For the text-containing cell, return its midpoint in [x, y] coordinate format. 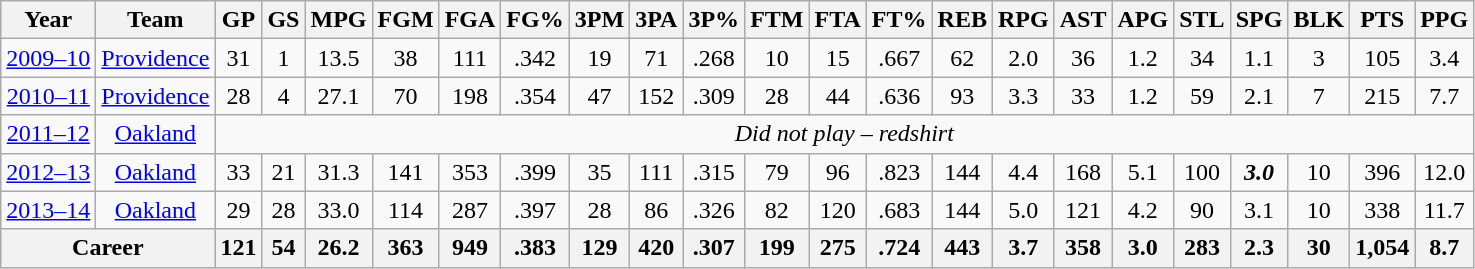
93 [962, 96]
283 [1202, 248]
33.0 [338, 210]
FGA [470, 20]
44 [838, 96]
1 [284, 58]
129 [599, 248]
26.2 [338, 248]
199 [777, 248]
.342 [535, 58]
120 [838, 210]
.309 [714, 96]
.315 [714, 172]
420 [656, 248]
Year [48, 20]
FTA [838, 20]
7 [1319, 96]
4.4 [1023, 172]
.268 [714, 58]
82 [777, 210]
Did not play – redshirt [844, 134]
19 [599, 58]
PTS [1382, 20]
168 [1083, 172]
96 [838, 172]
70 [406, 96]
949 [470, 248]
.399 [535, 172]
443 [962, 248]
152 [656, 96]
27.1 [338, 96]
FGM [406, 20]
.636 [899, 96]
REB [962, 20]
29 [238, 210]
275 [838, 248]
3P% [714, 20]
358 [1083, 248]
.326 [714, 210]
2013–14 [48, 210]
15 [838, 58]
396 [1382, 172]
198 [470, 96]
3.1 [1259, 210]
31 [238, 58]
36 [1083, 58]
AST [1083, 20]
287 [470, 210]
7.7 [1444, 96]
11.7 [1444, 210]
54 [284, 248]
.307 [714, 248]
3.7 [1023, 248]
GS [284, 20]
2011–12 [48, 134]
5.1 [1143, 172]
Team [156, 20]
.397 [535, 210]
114 [406, 210]
86 [656, 210]
13.5 [338, 58]
2.0 [1023, 58]
1,054 [1382, 248]
FTM [777, 20]
GP [238, 20]
3.3 [1023, 96]
.354 [535, 96]
105 [1382, 58]
21 [284, 172]
215 [1382, 96]
47 [599, 96]
353 [470, 172]
2.1 [1259, 96]
4.2 [1143, 210]
3 [1319, 58]
4 [284, 96]
1.1 [1259, 58]
35 [599, 172]
338 [1382, 210]
APG [1143, 20]
59 [1202, 96]
.724 [899, 248]
PPG [1444, 20]
5.0 [1023, 210]
STL [1202, 20]
90 [1202, 210]
.683 [899, 210]
MPG [338, 20]
2009–10 [48, 58]
3.4 [1444, 58]
FG% [535, 20]
30 [1319, 248]
2.3 [1259, 248]
38 [406, 58]
12.0 [1444, 172]
363 [406, 248]
.823 [899, 172]
SPG [1259, 20]
BLK [1319, 20]
100 [1202, 172]
2012–13 [48, 172]
3PM [599, 20]
79 [777, 172]
71 [656, 58]
62 [962, 58]
34 [1202, 58]
RPG [1023, 20]
.667 [899, 58]
2010–11 [48, 96]
141 [406, 172]
3PA [656, 20]
8.7 [1444, 248]
FT% [899, 20]
31.3 [338, 172]
.383 [535, 248]
Career [108, 248]
